Provide the [x, y] coordinate of the cell's center where the given text is located.  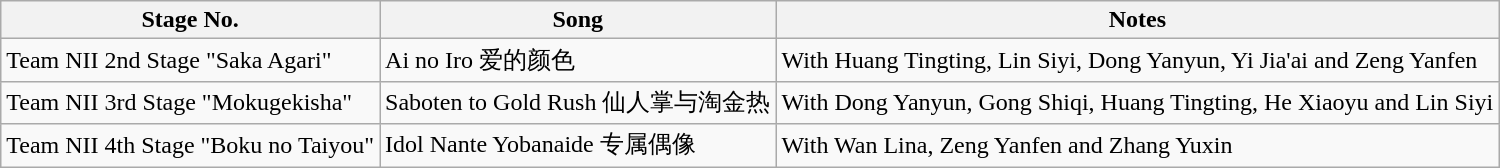
With Dong Yanyun, Gong Shiqi, Huang Tingting, He Xiaoyu and Lin Siyi [1138, 102]
Team NII 4th Stage "Boku no Taiyou" [190, 146]
Team NII 2nd Stage "Saka Agari" [190, 60]
Stage No. [190, 20]
Idol Nante Yobanaide 专属偶像 [578, 146]
Song [578, 20]
With Wan Lina, Zeng Yanfen and Zhang Yuxin [1138, 146]
Ai no Iro 爱的颜色 [578, 60]
Notes [1138, 20]
Saboten to Gold Rush 仙人掌与淘金热 [578, 102]
Team NII 3rd Stage "Mokugekisha" [190, 102]
With Huang Tingting, Lin Siyi, Dong Yanyun, Yi Jia'ai and Zeng Yanfen [1138, 60]
